Pinpoint the cell where the given text exists, returning its (X, Y) midpoint coordinate. 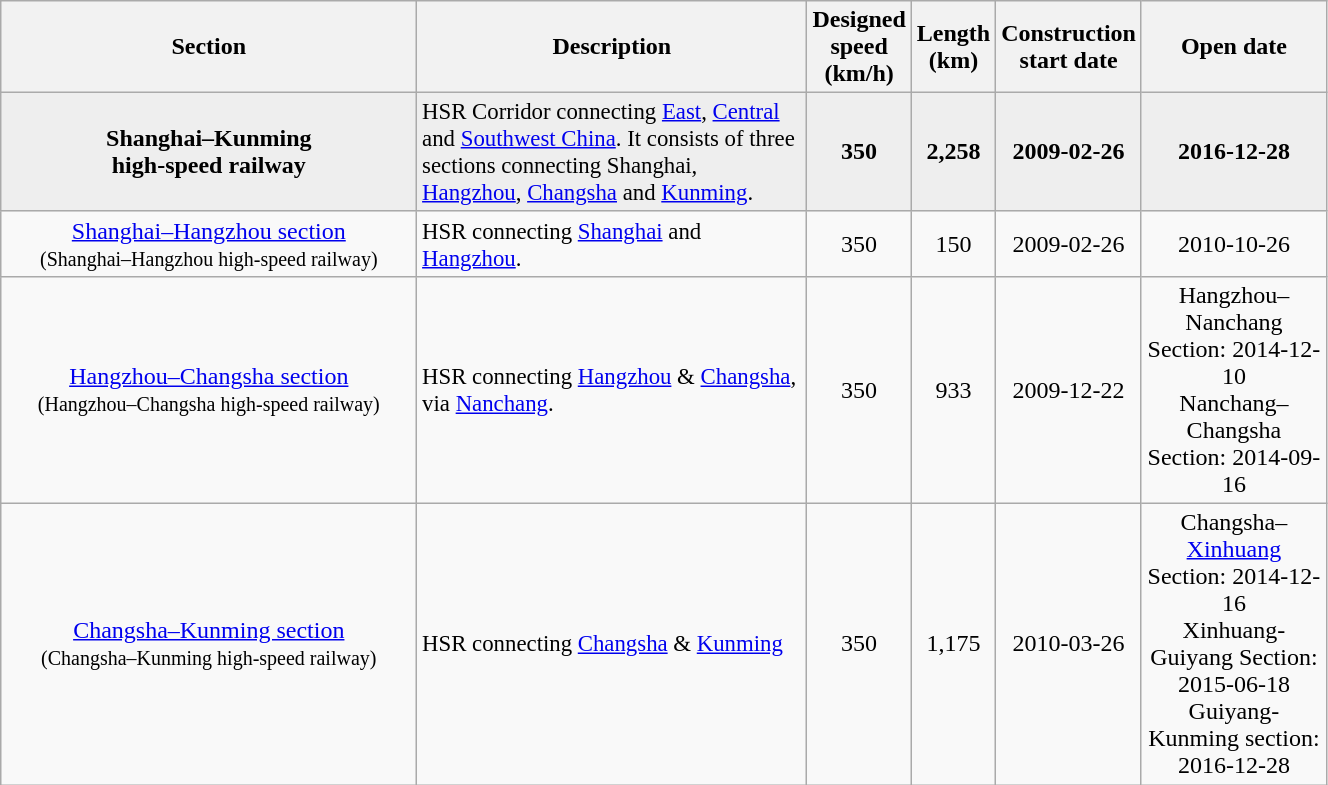
HSR connecting Changsha & Kunming (612, 644)
2009-12-22 (1069, 390)
2010-03-26 (1069, 644)
Description (612, 47)
933 (953, 390)
2016-12-28 (1234, 152)
Hangzhou–Nanchang Section: 2014-12-10Nanchang–Changsha Section: 2014-09-16 (1234, 390)
150 (953, 244)
Section (209, 47)
Length(km) (953, 47)
Designedspeed(km/h) (859, 47)
Changsha–Xinhuang Section: 2014-12-16Xinhuang-Guiyang Section: 2015-06-18Guiyang-Kunming section: 2016-12-28 (1234, 644)
Constructionstart date (1069, 47)
Shanghai–Kunminghigh-speed railway (209, 152)
2010-10-26 (1234, 244)
HSR connecting Hangzhou & Changsha, via Nanchang. (612, 390)
HSR connecting Shanghai and Hangzhou. (612, 244)
Open date (1234, 47)
Hangzhou–Changsha section(Hangzhou–Changsha high-speed railway) (209, 390)
Shanghai–Hangzhou section(Shanghai–Hangzhou high-speed railway) (209, 244)
1,175 (953, 644)
HSR Corridor connecting East, Central and Southwest China. It consists of three sections connecting Shanghai, Hangzhou, Changsha and Kunming. (612, 152)
2,258 (953, 152)
Changsha–Kunming section(Changsha–Kunming high-speed railway) (209, 644)
